Pinpoint the cell where the given text exists, returning its (X, Y) midpoint coordinate. 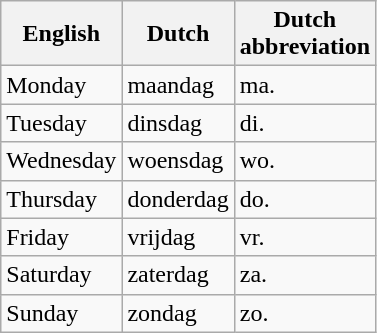
Wednesday (62, 161)
donderdag (178, 199)
woensdag (178, 161)
zaterdag (178, 275)
za. (304, 275)
di. (304, 123)
dinsdag (178, 123)
Friday (62, 237)
ma. (304, 85)
vrijdag (178, 237)
Saturday (62, 275)
Dutchabbreviation (304, 34)
Tuesday (62, 123)
zo. (304, 313)
English (62, 34)
Sunday (62, 313)
Dutch (178, 34)
Thursday (62, 199)
do. (304, 199)
zondag (178, 313)
Monday (62, 85)
wo. (304, 161)
maandag (178, 85)
vr. (304, 237)
